Locate the cell with the specified text and output its (X, Y) center coordinate. 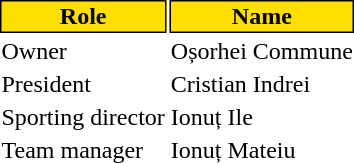
Role (83, 16)
Ionuț Ile (262, 117)
Owner (83, 51)
Cristian Indrei (262, 84)
Sporting director (83, 117)
Name (262, 16)
Oșorhei Commune (262, 51)
President (83, 84)
